Find where the given text appears and provide that cell's center as (X, Y) coordinate. 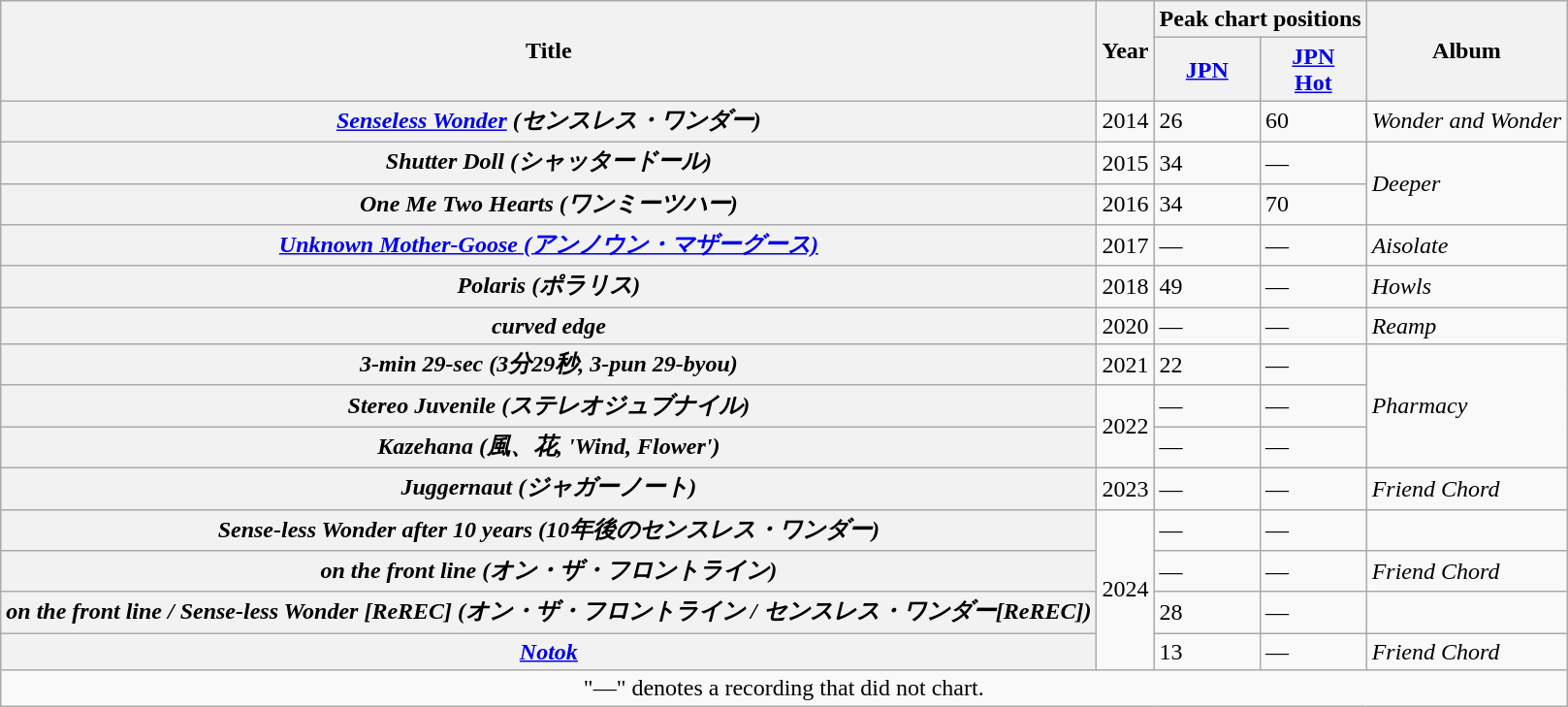
Unknown Mother-Goose (アンノウン・マザーグース) (549, 246)
28 (1207, 613)
Howls (1466, 287)
One Me Two Hearts (ワンミーツハー) (549, 204)
2022 (1125, 427)
Album (1466, 50)
Juggernaut (ジャガーノート) (549, 489)
2015 (1125, 163)
Shutter Doll (シャッタードール) (549, 163)
Year (1125, 50)
2016 (1125, 204)
2018 (1125, 287)
2014 (1125, 122)
2024 (1125, 590)
Wonder and Wonder (1466, 122)
Kazehana (風、花, 'Wind, Flower') (549, 448)
Pharmacy (1466, 406)
2017 (1125, 246)
Peak chart positions (1261, 19)
26 (1207, 122)
on the front line (オン・ザ・フロントライン) (549, 572)
2020 (1125, 326)
60 (1314, 122)
JPNHot (1314, 70)
2023 (1125, 489)
on the front line / Sense-less Wonder [ReREC] (オン・ザ・フロントライン / センスレス・ワンダー[ReREC]) (549, 613)
70 (1314, 204)
Title (549, 50)
Sense-less Wonder after 10 years (10年後のセンスレス・ワンダー) (549, 530)
JPN (1207, 70)
Stereo Juvenile (ステレオジュブナイル) (549, 405)
13 (1207, 652)
Polaris (ポラリス) (549, 287)
curved edge (549, 326)
49 (1207, 287)
Aisolate (1466, 246)
Reamp (1466, 326)
Deeper (1466, 182)
22 (1207, 365)
Senseless Wonder (センスレス・ワンダー) (549, 122)
"—" denotes a recording that did not chart. (784, 689)
Notok (549, 652)
2021 (1125, 365)
3-min 29-sec (3分29秒, 3-pun 29-byou) (549, 365)
